Capture the cell that displays the provided text and extract its [X, Y] central coordinate. 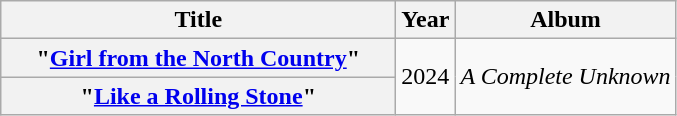
2024 [426, 77]
"Like a Rolling Stone" [198, 96]
Year [426, 20]
Album [566, 20]
"Girl from the North Country" [198, 58]
Title [198, 20]
A Complete Unknown [566, 77]
